For the text-containing cell, return its midpoint in [x, y] coordinate format. 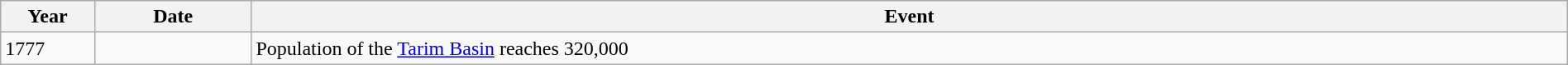
Year [48, 17]
Date [172, 17]
1777 [48, 48]
Population of the Tarim Basin reaches 320,000 [910, 48]
Event [910, 17]
